Provide the [X, Y] coordinate of the cell's center where the given text is located.  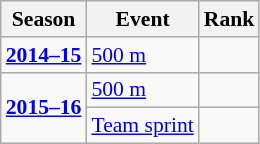
Event [142, 19]
Rank [230, 19]
Team sprint [142, 126]
2014–15 [44, 55]
Season [44, 19]
2015–16 [44, 108]
